Scan for the cell matching the given text and deliver its [X, Y] coordinate at center. 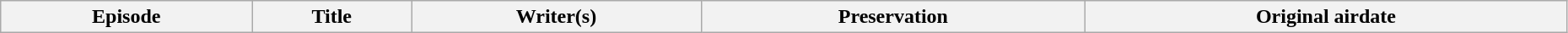
Original airdate [1326, 17]
Preservation [892, 17]
Writer(s) [557, 17]
Episode [127, 17]
Title [332, 17]
